Determine the [X, Y] coordinate at the center of the cell enclosing the given text.  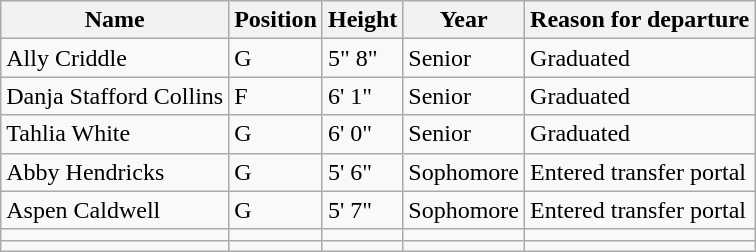
Ally Criddle [115, 58]
Year [464, 20]
5" 8" [362, 58]
Name [115, 20]
Aspen Caldwell [115, 210]
Reason for departure [640, 20]
6' 1" [362, 96]
Height [362, 20]
Abby Hendricks [115, 172]
Tahlia White [115, 134]
5' 6" [362, 172]
5' 7" [362, 210]
6' 0" [362, 134]
Danja Stafford Collins [115, 96]
Position [276, 20]
F [276, 96]
